Return the (x, y) coordinate for the center point of the cell that contains the specified text.  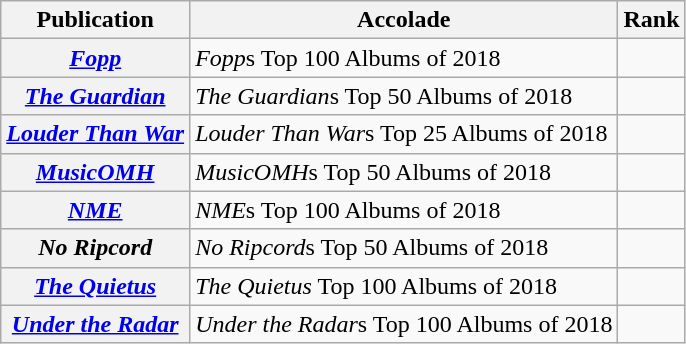
Fopp (96, 58)
No Ripcord (96, 248)
Accolade (404, 20)
No Ripcords Top 50 Albums of 2018 (404, 248)
Publication (96, 20)
Louder Than Wars Top 25 Albums of 2018 (404, 134)
Under the Radar (96, 324)
MusicOMH (96, 172)
Under the Radars Top 100 Albums of 2018 (404, 324)
Rank (652, 20)
The Quietus (96, 286)
The Guardians Top 50 Albums of 2018 (404, 96)
NMEs Top 100 Albums of 2018 (404, 210)
MusicOMHs Top 50 Albums of 2018 (404, 172)
Louder Than War (96, 134)
The Guardian (96, 96)
The Quietus Top 100 Albums of 2018 (404, 286)
Fopps Top 100 Albums of 2018 (404, 58)
NME (96, 210)
